Identify which cell holds the provided text, then report its (X, Y) central coordinate. 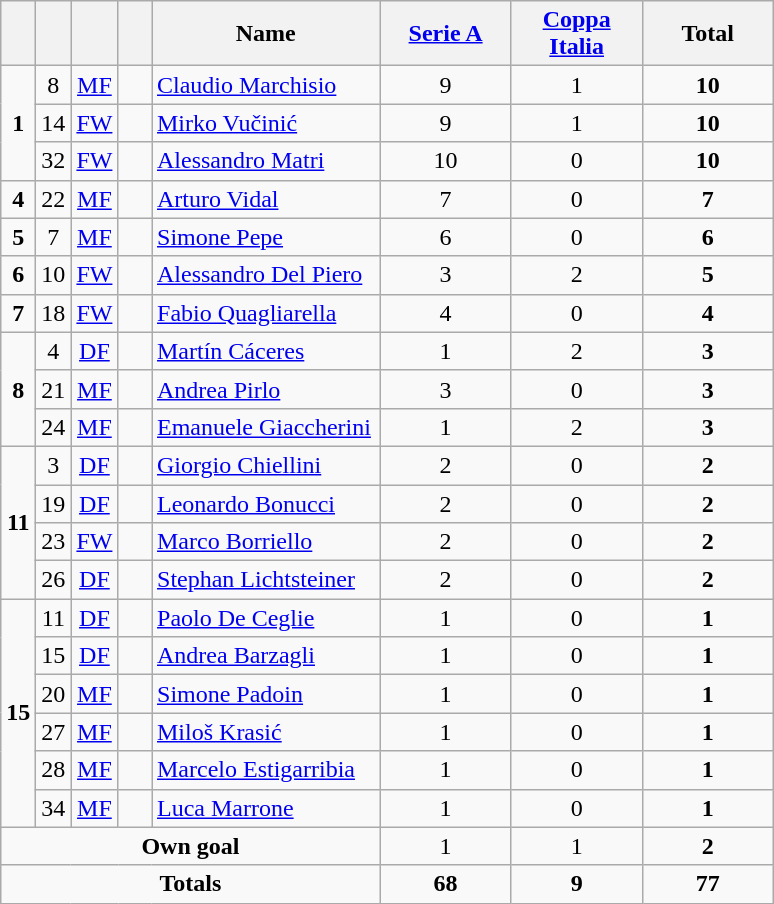
Alessandro Matri (266, 161)
Stephan Lichtsteiner (266, 580)
19 (54, 503)
27 (54, 732)
Coppa Italia (576, 34)
Paolo De Ceglie (266, 618)
Luca Marrone (266, 808)
Arturo Vidal (266, 199)
Alessandro Del Piero (266, 275)
18 (54, 313)
34 (54, 808)
68 (446, 884)
14 (54, 123)
Serie A (446, 34)
Name (266, 34)
Marco Borriello (266, 542)
Martín Cáceres (266, 351)
Miloš Krasić (266, 732)
23 (54, 542)
24 (54, 427)
Claudio Marchisio (266, 85)
Fabio Quagliarella (266, 313)
Own goal (190, 846)
21 (54, 389)
Andrea Barzagli (266, 656)
Simone Padoin (266, 694)
Totals (190, 884)
26 (54, 580)
Simone Pepe (266, 237)
28 (54, 770)
Emanuele Giaccherini (266, 427)
Marcelo Estigarribia (266, 770)
20 (54, 694)
Total (708, 34)
77 (708, 884)
Giorgio Chiellini (266, 465)
Mirko Vučinić (266, 123)
Andrea Pirlo (266, 389)
Leonardo Bonucci (266, 503)
32 (54, 161)
22 (54, 199)
